Return [X, Y] of the center of cell containing provided text 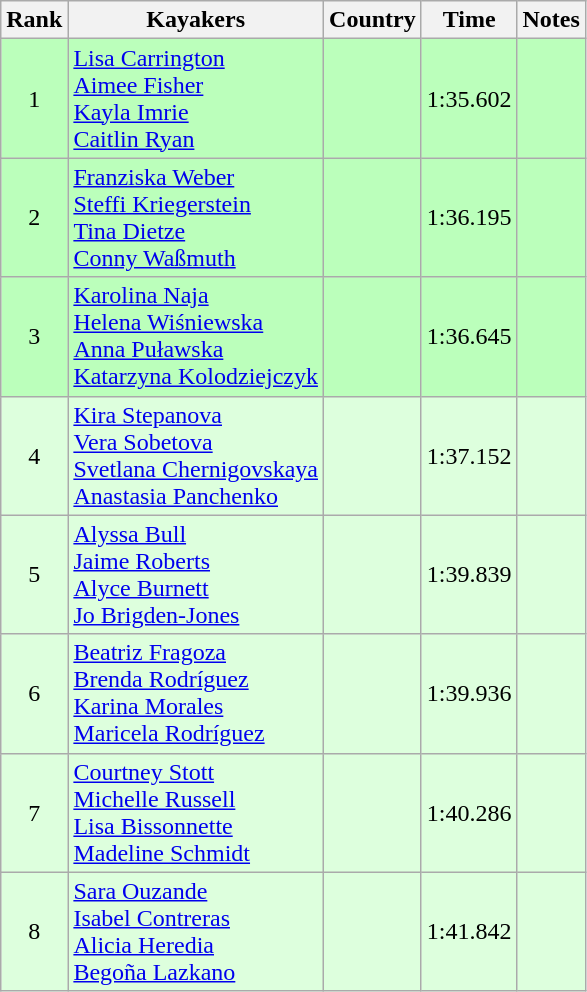
1:36.195 [469, 218]
Alyssa BullJaime RobertsAlyce BurnettJo Brigden-Jones [196, 574]
1:41.842 [469, 932]
Rank [34, 20]
1:37.152 [469, 456]
4 [34, 456]
Kira StepanovaVera SobetovaSvetlana ChernigovskayaAnastasia Panchenko [196, 456]
Courtney StottMichelle RussellLisa BissonnetteMadeline Schmidt [196, 812]
3 [34, 336]
8 [34, 932]
2 [34, 218]
Beatriz FragozaBrenda RodríguezKarina MoralesMaricela Rodríguez [196, 694]
Kayakers [196, 20]
1:36.645 [469, 336]
Sara OuzandeIsabel ContrerasAlicia HerediaBegoña Lazkano [196, 932]
6 [34, 694]
Lisa CarringtonAimee FisherKayla ImrieCaitlin Ryan [196, 98]
1:39.936 [469, 694]
7 [34, 812]
5 [34, 574]
1:39.839 [469, 574]
Karolina NajaHelena WiśniewskaAnna PuławskaKatarzyna Kolodziejczyk [196, 336]
1:35.602 [469, 98]
Time [469, 20]
Franziska WeberSteffi KriegersteinTina DietzeConny Waßmuth [196, 218]
1 [34, 98]
Country [373, 20]
1:40.286 [469, 812]
Notes [551, 20]
